Identify which cell holds the provided text, then report its [x, y] central coordinate. 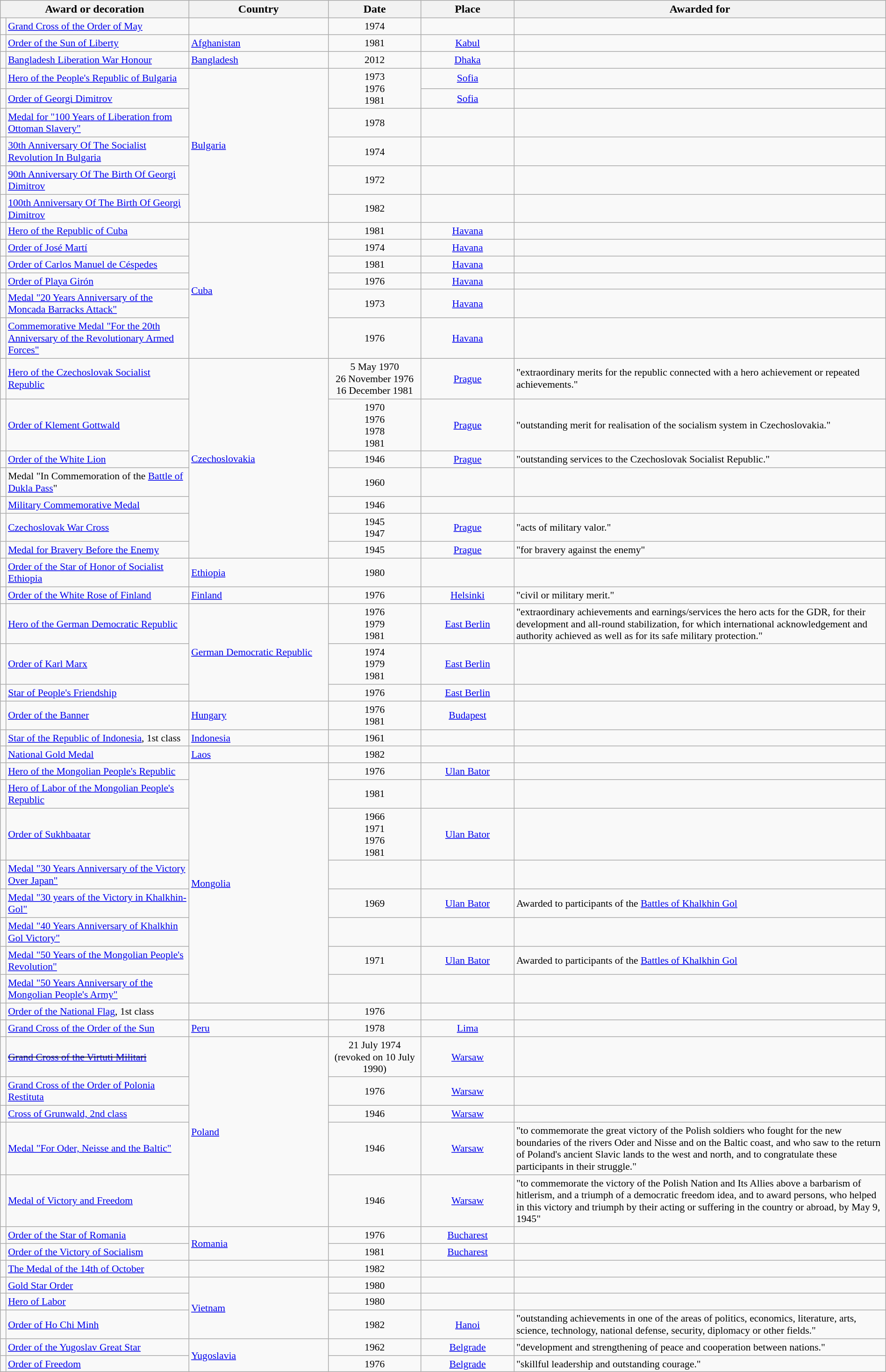
Medal "30 years of the Victory in Khalkhin-Gol" [97, 903]
Place [467, 9]
Hero of the People's Republic of Bulgaria [97, 78]
Grand Cross of the Virtuti Militari [97, 1057]
Star of People's Friendship [97, 693]
Awarded for [700, 9]
1971 [375, 960]
Order of Karl Marx [97, 664]
Peru [258, 1028]
German Democratic Republic [258, 652]
Yugoslavia [258, 1356]
Indonesia [258, 738]
"for bravery against the enemy" [700, 550]
Medal of Victory and Freedom [97, 1201]
Grand Cross of the Order of May [97, 27]
Country [258, 9]
"outstanding merit for realisation of the socialism system in Czechoslovakia." [700, 425]
Bangladesh Liberation War Honour [97, 60]
Hero of the Czechoslovak Socialist Republic [97, 378]
Order of Klement Gottwald [97, 425]
Poland [258, 1132]
19761981 [375, 716]
1966197119761981 [375, 834]
Afghanistan [258, 43]
Helsinki [467, 595]
Order of the Yugoslav Great Star [97, 1347]
1962 [375, 1347]
Order of Sukhbaatar [97, 834]
Budapest [467, 716]
Medal "30 Years Anniversary of the Victory Over Japan" [97, 874]
100th Anniversary Of The Birth Of Georgi Dimitrov [97, 208]
"civil or military merit." [700, 595]
Order of Freedom [97, 1364]
197419791981 [375, 664]
1972 [375, 180]
Order of Playa Girón [97, 281]
Order of the Star of Honor of Socialist Ethiopia [97, 573]
197619791981 [375, 624]
Hero of the Mongolian People's Republic [97, 771]
"development and strengthening of peace and cooperation between nations." [700, 1347]
90th Anniversary Of The Birth Of Georgi Dimitrov [97, 180]
Order of the Victory of Socialism [97, 1252]
Order of the Sun of Liberty [97, 43]
Hanoi [467, 1324]
Award or decoration [94, 9]
Commemorative Medal "For the 20th Anniversary of the Revolutionary Armed Forces" [97, 338]
Dhaka [467, 60]
Laos [258, 754]
1960 [375, 482]
Order of Georgi Dimitrov [97, 98]
Bulgaria [258, 146]
Hungary [258, 716]
Hero of the Republic of Cuba [97, 231]
Medal "In Commemoration of the Battle of Dukla Pass" [97, 482]
"acts of military valor." [700, 527]
The Medal of the 14th of October [97, 1269]
Romania [258, 1244]
Order of the White Lion [97, 460]
5 May 197026 November 197616 December 1981 [375, 378]
"skillful leadership and outstanding courage." [700, 1364]
National Gold Medal [97, 754]
Military Commemorative Medal [97, 505]
Czechoslovakia [258, 458]
Mongolia [258, 883]
Hero of Labor of the Mongolian People's Republic [97, 794]
Date [375, 9]
Finland [258, 595]
1961 [375, 738]
Star of the Republic of Indonesia, 1st class [97, 738]
Order of Ho Chi Minh [97, 1324]
1945 [375, 550]
21 July 1974 (revoked on 10 July 1990) [375, 1057]
Kabul [467, 43]
Vietnam [258, 1308]
Cuba [258, 291]
30th Anniversary Of The Socialist Revolution In Bulgaria [97, 151]
"outstanding services to the Czechoslovak Socialist Republic." [700, 460]
Order of the National Flag, 1st class [97, 1011]
Grand Cross of the Order of Polonia Restituta [97, 1091]
Medal "50 Years of the Mongolian People's Revolution" [97, 960]
1969 [375, 903]
Medal "50 Years Anniversary of the Mongolian People's Army" [97, 988]
1970197619781981 [375, 425]
Cross of Grunwald, 2nd class [97, 1114]
Medal for Bravery Before the Enemy [97, 550]
Order of Carlos Manuel de Céspedes [97, 264]
Bangladesh [258, 60]
Medal "40 Years Anniversary of Khalkhin Gol Victory" [97, 931]
Grand Cross of the Order of the Sun [97, 1028]
Order of the White Rose of Finland [97, 595]
Medal "20 Years Anniversary of the Moncada Barracks Attack" [97, 304]
1973 [375, 304]
Gold Star Order [97, 1285]
Order of the Star of Romania [97, 1235]
Medal for "100 Years of Liberation from Ottoman Slavery" [97, 122]
197319761981 [375, 89]
Ethiopia [258, 573]
Czechoslovak War Cross [97, 527]
"extraordinary merits for the republic connected with a hero achievement or repeated achievements." [700, 378]
Order of José Martí [97, 248]
Medal "For Oder, Neisse and the Baltic" [97, 1148]
2012 [375, 60]
Hero of the German Democratic Republic [97, 624]
Lima [467, 1028]
Hero of Labor [97, 1302]
19451947 [375, 527]
Order of the Banner [97, 716]
